Identify which cell holds the provided text, then report its (X, Y) central coordinate. 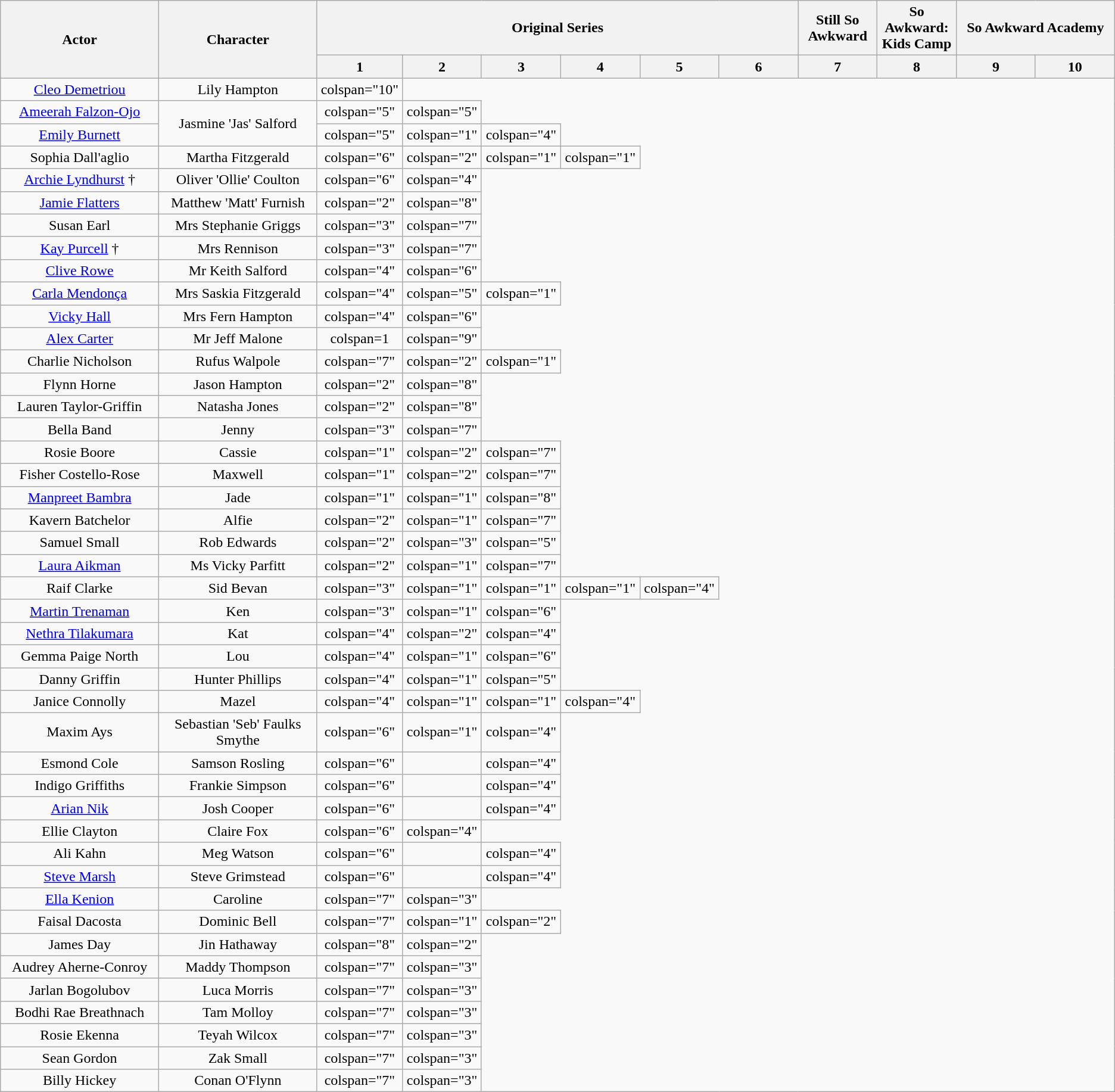
Alfie (238, 520)
Alex Carter (80, 339)
Matthew 'Matt' Furnish (238, 203)
Sophia Dall'aglio (80, 157)
Danny Griffin (80, 679)
Sid Bevan (238, 588)
colspan=1 (360, 339)
Mrs Fern Hampton (238, 316)
Flynn Horne (80, 384)
Mrs Stephanie Griggs (238, 225)
Meg Watson (238, 854)
Raif Clarke (80, 588)
Jarlan Bogolubov (80, 990)
Lily Hampton (238, 89)
Audrey Aherne-Conroy (80, 967)
Claire Fox (238, 831)
Tam Molloy (238, 1012)
Rufus Walpole (238, 362)
Faisal Dacosta (80, 922)
Mr Keith Salford (238, 270)
Archie Lyndhurst † (80, 180)
Esmond Cole (80, 763)
So Awkward: Kids Camp (917, 28)
Rosie Ekenna (80, 1035)
Samuel Small (80, 543)
Jamie Flatters (80, 203)
Jasmine 'Jas' Salford (238, 123)
Ella Kenion (80, 899)
Jenny (238, 430)
Samson Rosling (238, 763)
6 (759, 67)
Mazel (238, 702)
Sebastian 'Seb' Faulks Smythe (238, 733)
Sean Gordon (80, 1057)
Teyah Wilcox (238, 1035)
Lauren Taylor-Griffin (80, 407)
Fisher Costello-Rose (80, 475)
Susan Earl (80, 225)
Charlie Nicholson (80, 362)
7 (837, 67)
Jade (238, 497)
Frankie Simpson (238, 786)
Rosie Boore (80, 452)
Original Series (557, 28)
Conan O'Flynn (238, 1081)
9 (996, 67)
colspan="10" (360, 89)
Indigo Griffiths (80, 786)
Maxim Ays (80, 733)
Kavern Batchelor (80, 520)
Ali Kahn (80, 854)
Ms Vicky Parfitt (238, 565)
Josh Cooper (238, 808)
James Day (80, 944)
2 (442, 67)
Emily Burnett (80, 135)
Mr Jeff Malone (238, 339)
Caroline (238, 899)
Jason Hampton (238, 384)
Steve Grimstead (238, 876)
Cleo Demetriou (80, 89)
Laura Aikman (80, 565)
Rob Edwards (238, 543)
Actor (80, 39)
Jin Hathaway (238, 944)
Character (238, 39)
3 (521, 67)
Gemma Paige North (80, 656)
Bodhi Rae Breathnach (80, 1012)
10 (1074, 67)
1 (360, 67)
colspan="9" (442, 339)
Maxwell (238, 475)
Oliver 'Ollie' Coulton (238, 180)
Ameerah Falzon-Ojo (80, 112)
Dominic Bell (238, 922)
Bella Band (80, 430)
So Awkward Academy (1036, 28)
Steve Marsh (80, 876)
Kay Purcell † (80, 248)
Manpreet Bambra (80, 497)
Martin Trenaman (80, 611)
Martha Fitzgerald (238, 157)
Maddy Thompson (238, 967)
Lou (238, 656)
Mrs Rennison (238, 248)
Still So Awkward (837, 28)
Clive Rowe (80, 270)
8 (917, 67)
Natasha Jones (238, 407)
Hunter Phillips (238, 679)
Billy Hickey (80, 1081)
Arian Nik (80, 808)
5 (679, 67)
4 (600, 67)
Zak Small (238, 1057)
Kat (238, 633)
Vicky Hall (80, 316)
Nethra Tilakumara (80, 633)
Ken (238, 611)
Luca Morris (238, 990)
Mrs Saskia Fitzgerald (238, 293)
Carla Mendonça (80, 293)
Ellie Clayton (80, 831)
Janice Connolly (80, 702)
Cassie (238, 452)
